From the cell containing the given text, extract its center point as (X, Y) coordinate. 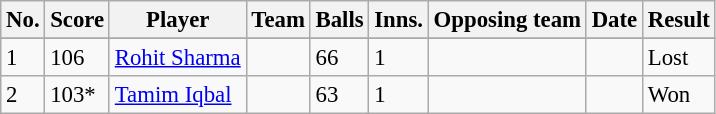
Balls (340, 20)
Score (78, 20)
Lost (678, 58)
No. (23, 20)
103* (78, 95)
63 (340, 95)
Inns. (398, 20)
Player (178, 20)
106 (78, 58)
Team (278, 20)
Opposing team (507, 20)
66 (340, 58)
Date (614, 20)
Won (678, 95)
Result (678, 20)
Rohit Sharma (178, 58)
2 (23, 95)
Tamim Iqbal (178, 95)
